Find where the given text appears and provide that cell's center as (X, Y) coordinate. 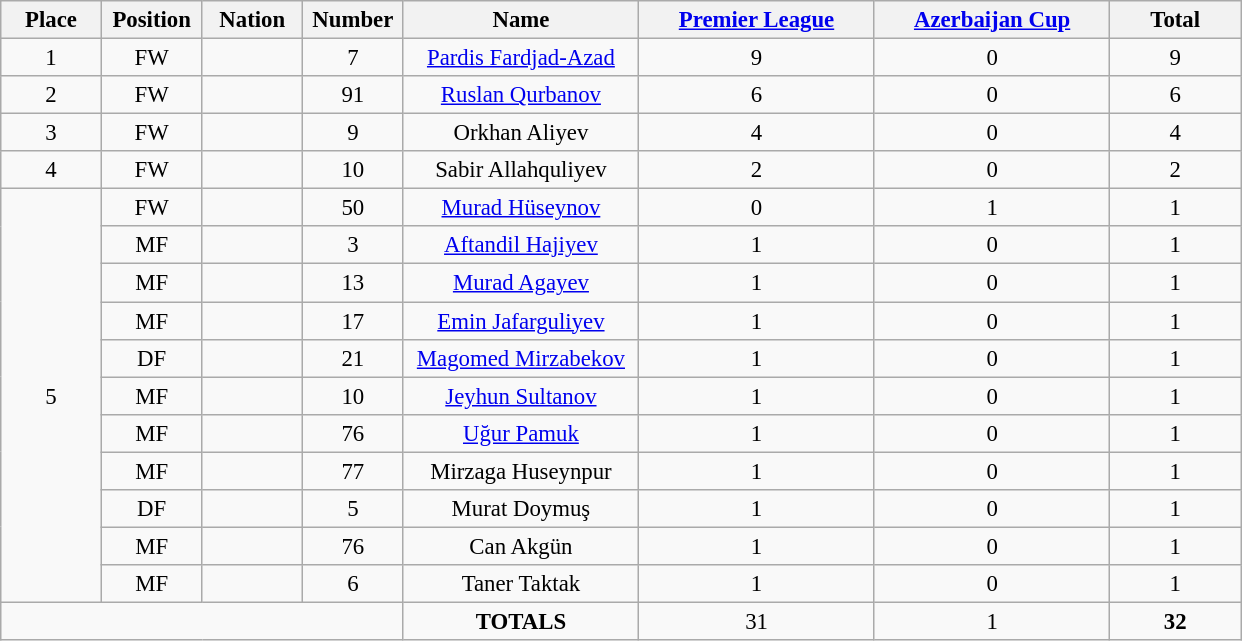
Azerbaijan Cup (992, 20)
Name (521, 20)
Jeyhun Sultanov (521, 396)
Place (52, 20)
Emin Jafarguliyev (521, 321)
Taner Taktak (521, 584)
Premier League (757, 20)
Pardis Fardjad-Azad (521, 58)
TOTALS (521, 621)
Total (1176, 20)
13 (354, 283)
Aftandil Hajiyev (521, 245)
50 (354, 208)
Number (354, 20)
Murat Doymuş (521, 509)
Orkhan Aliyev (521, 133)
77 (354, 471)
Murad Hüseynov (521, 208)
Nation (252, 20)
17 (354, 321)
Uğur Pamuk (521, 433)
Murad Agayev (521, 283)
Mirzaga Huseynpur (521, 471)
Magomed Mirzabekov (521, 358)
Position (152, 20)
21 (354, 358)
7 (354, 58)
Can Akgün (521, 546)
32 (1176, 621)
Ruslan Qurbanov (521, 95)
91 (354, 95)
31 (757, 621)
Sabir Allahquliyev (521, 170)
